Output the [x, y] coordinate of the center of the cell containing the given text.  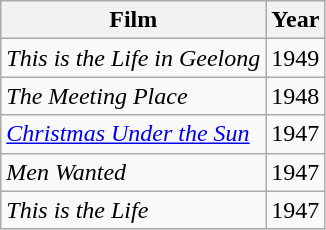
Men Wanted [134, 172]
1949 [296, 58]
1948 [296, 96]
This is the Life [134, 210]
Film [134, 20]
Year [296, 20]
Christmas Under the Sun [134, 134]
This is the Life in Geelong [134, 58]
The Meeting Place [134, 96]
